Capture the cell that displays the provided text and extract its [X, Y] central coordinate. 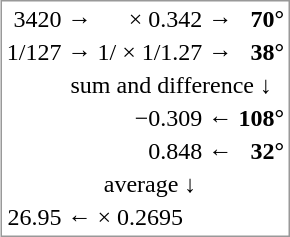
38° [262, 53]
× 0.342 → [165, 19]
sum and difference ↓ [145, 85]
108° [262, 119]
26.95 ← [49, 217]
70° [262, 19]
average ↓ [120, 185]
× 0.2695 [165, 217]
1/127 → [49, 53]
−0.309 ← [165, 119]
3420 → [49, 19]
1/ × 1/1.27 → [165, 53]
32° [262, 151]
0.848 ← [165, 151]
